Extract the [X, Y] coordinate from the center of the cell holding the provided text.  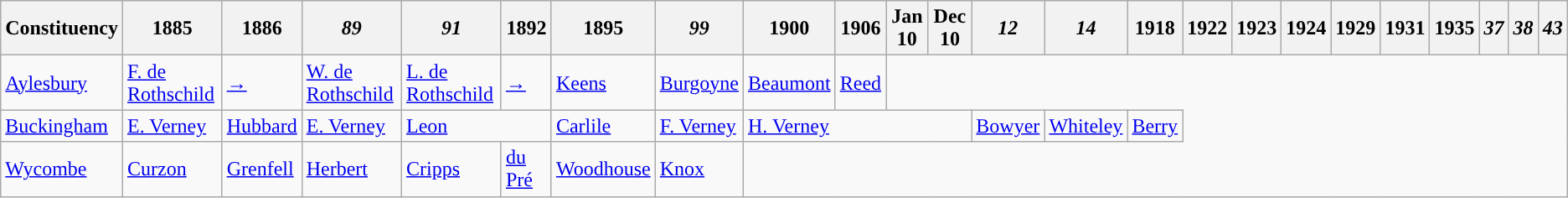
F. Verney [699, 126]
1922 [1208, 29]
Aylesbury [62, 82]
Bowyer [1008, 126]
1918 [1155, 29]
Constituency [62, 29]
Leon [476, 126]
1885 [173, 29]
Berry [1155, 126]
91 [451, 29]
W. de Rothschild [352, 82]
Carlile [603, 126]
Woodhouse [603, 169]
1929 [1355, 29]
F. de Rothschild [173, 82]
1895 [603, 29]
1924 [1307, 29]
Reed [860, 82]
Beaumont [789, 82]
99 [699, 29]
1931 [1406, 29]
du Pré [526, 169]
Knox [699, 169]
L. de Rothschild [451, 82]
Herbert [352, 169]
Jan 10 [907, 29]
Grenfell [261, 169]
Dec 10 [950, 29]
12 [1008, 29]
Wycombe [62, 169]
1892 [526, 29]
1906 [860, 29]
Hubbard [261, 126]
1923 [1256, 29]
43 [1553, 29]
Cripps [451, 169]
Buckingham [62, 126]
37 [1494, 29]
Burgoyne [699, 82]
89 [352, 29]
1886 [261, 29]
Keens [603, 82]
Whiteley [1086, 126]
1935 [1454, 29]
1900 [789, 29]
14 [1086, 29]
38 [1523, 29]
H. Verney [857, 126]
Curzon [173, 169]
